Scan for the cell matching the given text and deliver its (X, Y) coordinate at center. 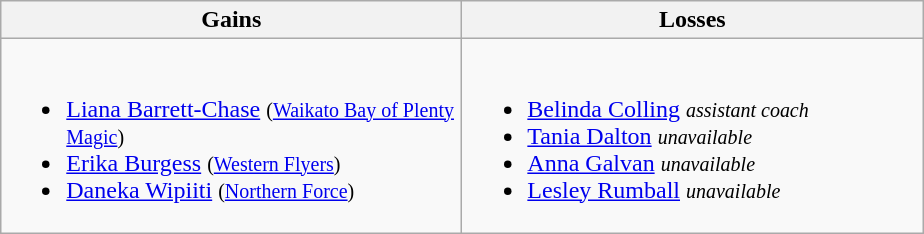
Belinda Colling assistant coach Tania Dalton unavailableAnna Galvan unavailableLesley Rumball unavailable (692, 136)
Gains (232, 20)
Liana Barrett-Chase (Waikato Bay of Plenty Magic)Erika Burgess (Western Flyers)Daneka Wipiiti (Northern Force) (232, 136)
Losses (692, 20)
